Search for the cell housing the specified text and yield its (x, y) center coordinate. 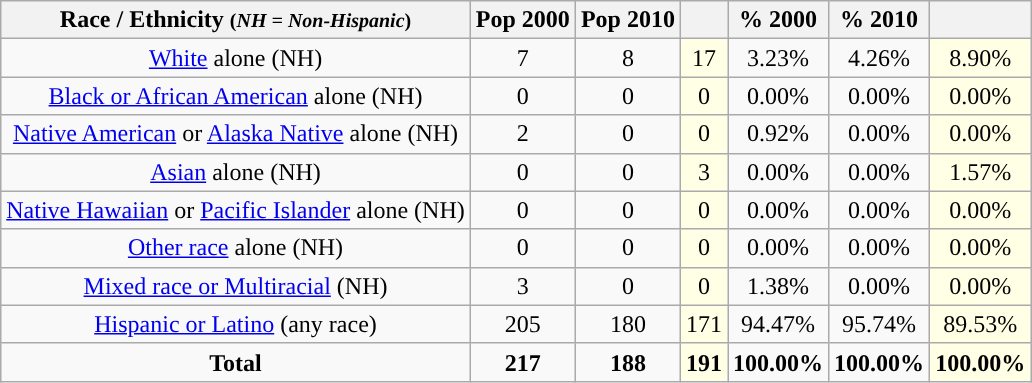
Native American or Alaska Native alone (NH) (236, 134)
4.26% (880, 58)
0.92% (778, 134)
% 2010 (880, 20)
8.90% (980, 58)
191 (704, 362)
8 (628, 58)
17 (704, 58)
Other race alone (NH) (236, 248)
Native Hawaiian or Pacific Islander alone (NH) (236, 210)
171 (704, 324)
2 (522, 134)
7 (522, 58)
Total (236, 362)
1.38% (778, 286)
205 (522, 324)
Black or African American alone (NH) (236, 96)
Asian alone (NH) (236, 172)
188 (628, 362)
95.74% (880, 324)
% 2000 (778, 20)
89.53% (980, 324)
Race / Ethnicity (NH = Non-Hispanic) (236, 20)
Pop 2000 (522, 20)
Pop 2010 (628, 20)
Hispanic or Latino (any race) (236, 324)
Mixed race or Multiracial (NH) (236, 286)
217 (522, 362)
180 (628, 324)
1.57% (980, 172)
3.23% (778, 58)
94.47% (778, 324)
White alone (NH) (236, 58)
